For the text-containing cell, return its midpoint in (x, y) coordinate format. 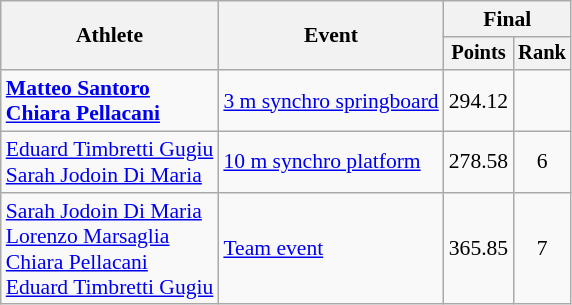
278.58 (478, 162)
Sarah Jodoin Di MariaLorenzo Marsaglia Chiara Pellacani Eduard Timbretti Gugiu (110, 249)
10 m synchro platform (330, 162)
Eduard Timbretti Gugiu Sarah Jodoin Di Maria (110, 162)
6 (542, 162)
Final (508, 19)
Matteo Santoro Chiara Pellacani (110, 100)
Team event (330, 249)
Athlete (110, 36)
294.12 (478, 100)
7 (542, 249)
Rank (542, 54)
Event (330, 36)
365.85 (478, 249)
3 m synchro springboard (330, 100)
Points (478, 54)
